Return the [X, Y] coordinate for the center point of the cell that contains the specified text.  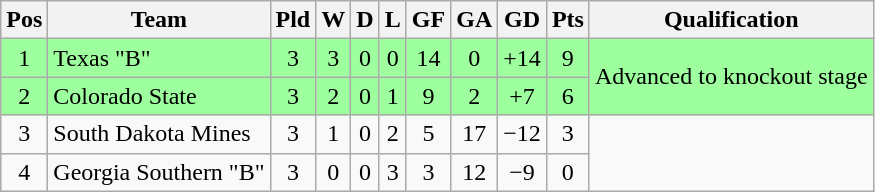
Pos [24, 20]
12 [474, 172]
−12 [522, 134]
GA [474, 20]
Advanced to knockout stage [731, 77]
+14 [522, 58]
Colorado State [159, 96]
17 [474, 134]
4 [24, 172]
D [365, 20]
Texas "B" [159, 58]
Qualification [731, 20]
Georgia Southern "B" [159, 172]
6 [568, 96]
Pts [568, 20]
+7 [522, 96]
−9 [522, 172]
GF [428, 20]
South Dakota Mines [159, 134]
14 [428, 58]
L [392, 20]
W [334, 20]
Pld [293, 20]
GD [522, 20]
Team [159, 20]
5 [428, 134]
